Determine the (X, Y) coordinate at the center of the cell enclosing the given text.  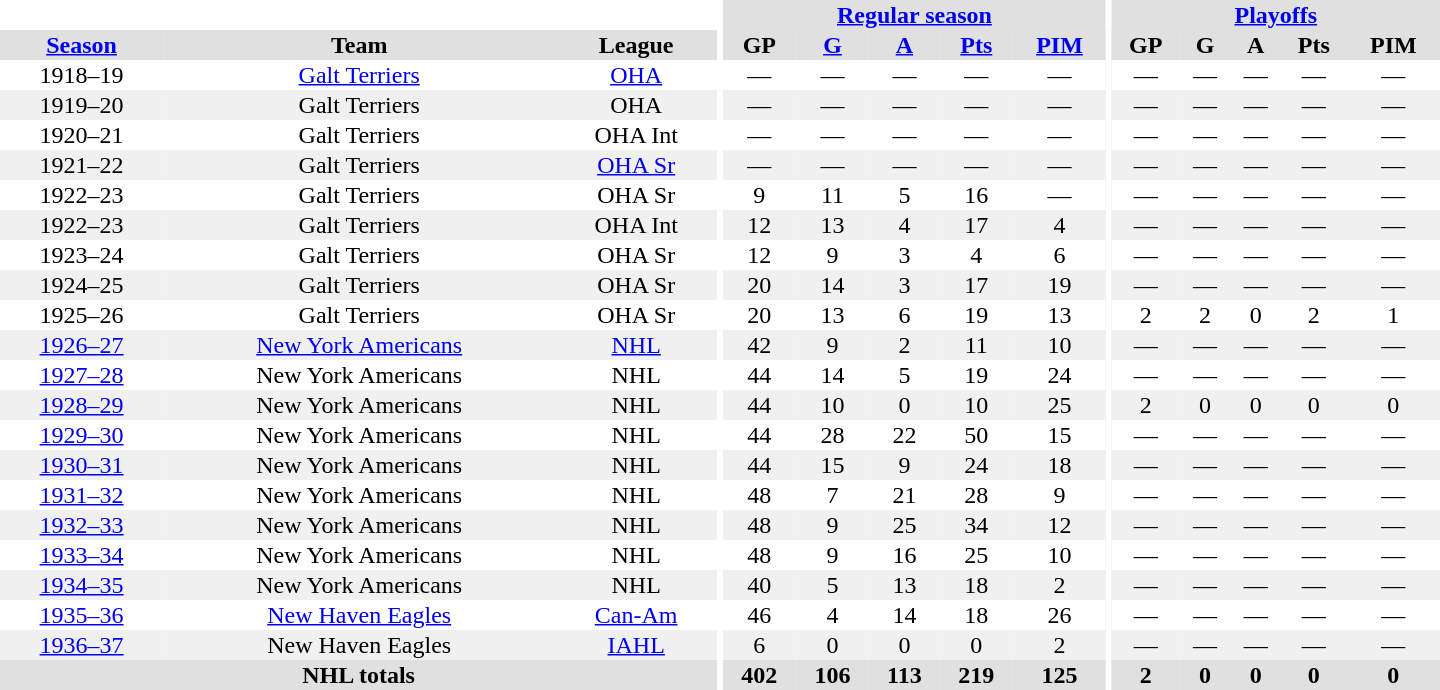
1921–22 (82, 165)
IAHL (636, 645)
1920–21 (82, 135)
1925–26 (82, 315)
50 (976, 435)
21 (904, 495)
34 (976, 525)
1936–37 (82, 645)
1918–19 (82, 75)
1929–30 (82, 435)
1935–36 (82, 615)
1 (1394, 315)
106 (832, 675)
1927–28 (82, 375)
46 (760, 615)
NHL totals (358, 675)
42 (760, 345)
1919–20 (82, 105)
7 (832, 495)
113 (904, 675)
1924–25 (82, 285)
402 (760, 675)
Can-Am (636, 615)
1932–33 (82, 525)
1933–34 (82, 555)
Regular season (914, 15)
Season (82, 45)
1926–27 (82, 345)
1928–29 (82, 405)
1934–35 (82, 585)
125 (1060, 675)
1930–31 (82, 465)
40 (760, 585)
219 (976, 675)
26 (1060, 615)
League (636, 45)
Playoffs (1276, 15)
1923–24 (82, 255)
1931–32 (82, 495)
22 (904, 435)
Team (359, 45)
